Return (X, Y) of the center of cell containing provided text 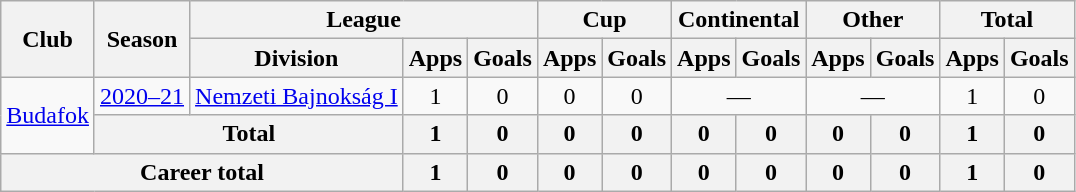
Continental (739, 20)
Other (873, 20)
Career total (202, 172)
League (364, 20)
Budafok (48, 115)
Club (48, 39)
Nemzeti Bajnokság I (297, 96)
2020–21 (142, 96)
Season (142, 39)
Cup (604, 20)
Division (297, 58)
